Find where the given text appears and provide that cell's center as (X, Y) coordinate. 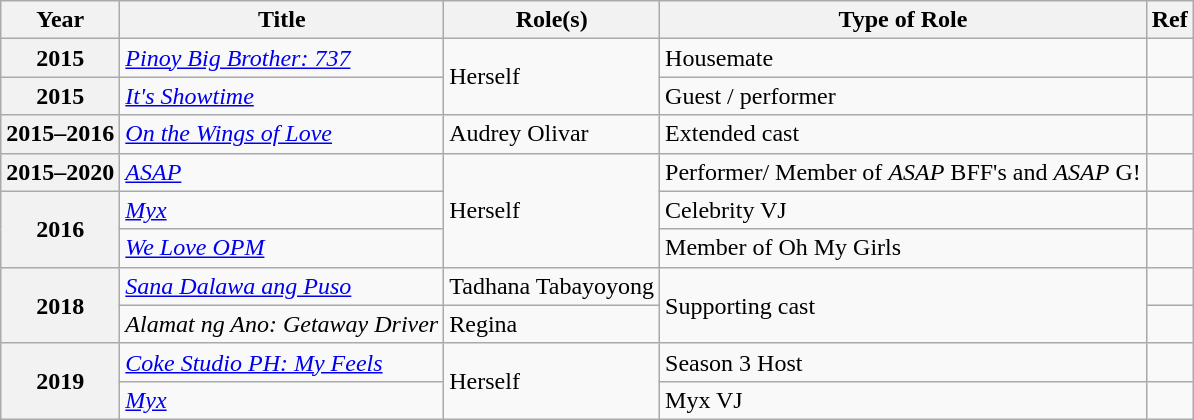
Audrey Olivar (552, 134)
Supporting cast (904, 305)
2019 (60, 381)
Season 3 Host (904, 362)
Ref (1170, 20)
Sana Dalawa ang Puso (282, 286)
Myx VJ (904, 400)
Year (60, 20)
Role(s) (552, 20)
Extended cast (904, 134)
On the Wings of Love (282, 134)
Alamat ng Ano: Getaway Driver (282, 324)
Tadhana Tabayoyong (552, 286)
Type of Role (904, 20)
2015–2016 (60, 134)
Coke Studio PH: My Feels (282, 362)
Regina (552, 324)
We Love OPM (282, 248)
It's Showtime (282, 96)
Housemate (904, 58)
2018 (60, 305)
Celebrity VJ (904, 210)
2016 (60, 229)
Pinoy Big Brother: 737 (282, 58)
Title (282, 20)
Guest / performer (904, 96)
2015–2020 (60, 172)
Performer/ Member of ASAP BFF's and ASAP G! (904, 172)
ASAP (282, 172)
Member of Oh My Girls (904, 248)
